For the text-containing cell, return its midpoint in [x, y] coordinate format. 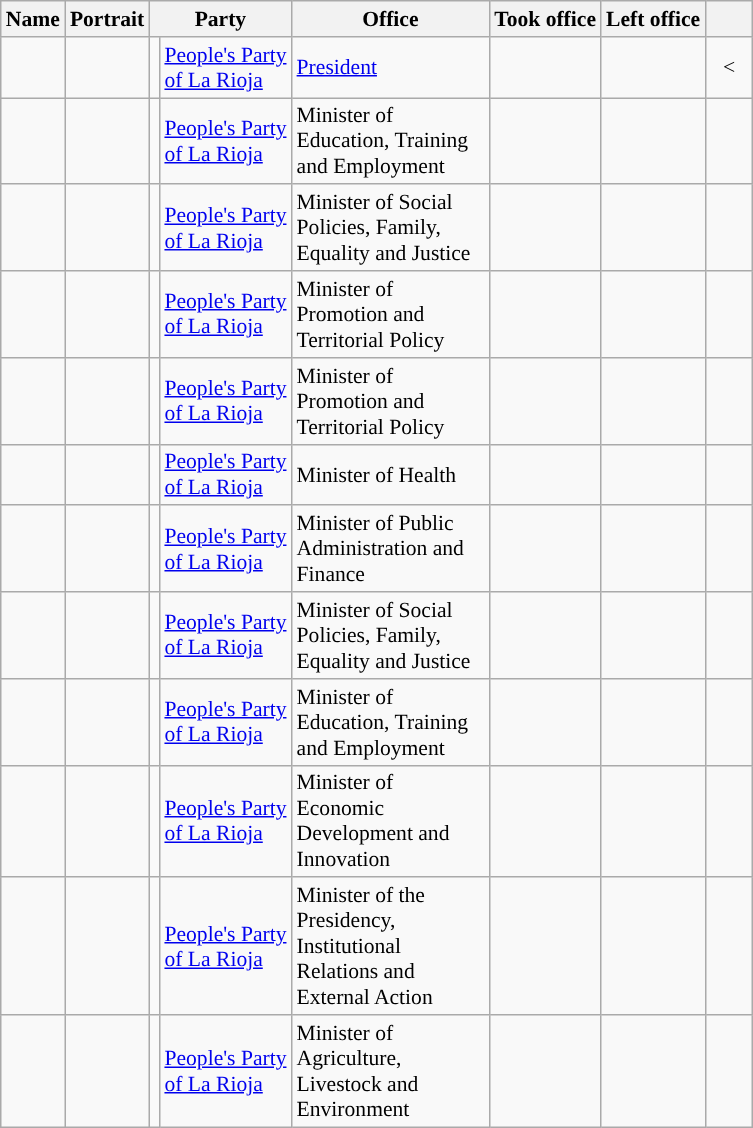
Took office [545, 19]
Left office [653, 19]
Minister of Economic Development and Innovation [391, 821]
Portrait [107, 19]
President [391, 68]
Name [33, 19]
Office [391, 19]
Minister of Public Administration and Finance [391, 550]
< [729, 68]
Minister of Health [391, 474]
Minister of Agriculture, Livestock and Environment [391, 1071]
Party [220, 19]
Minister of the Presidency, Institutional Relations and External Action [391, 947]
